Pinpoint the cell where the given text exists, returning its [X, Y] midpoint coordinate. 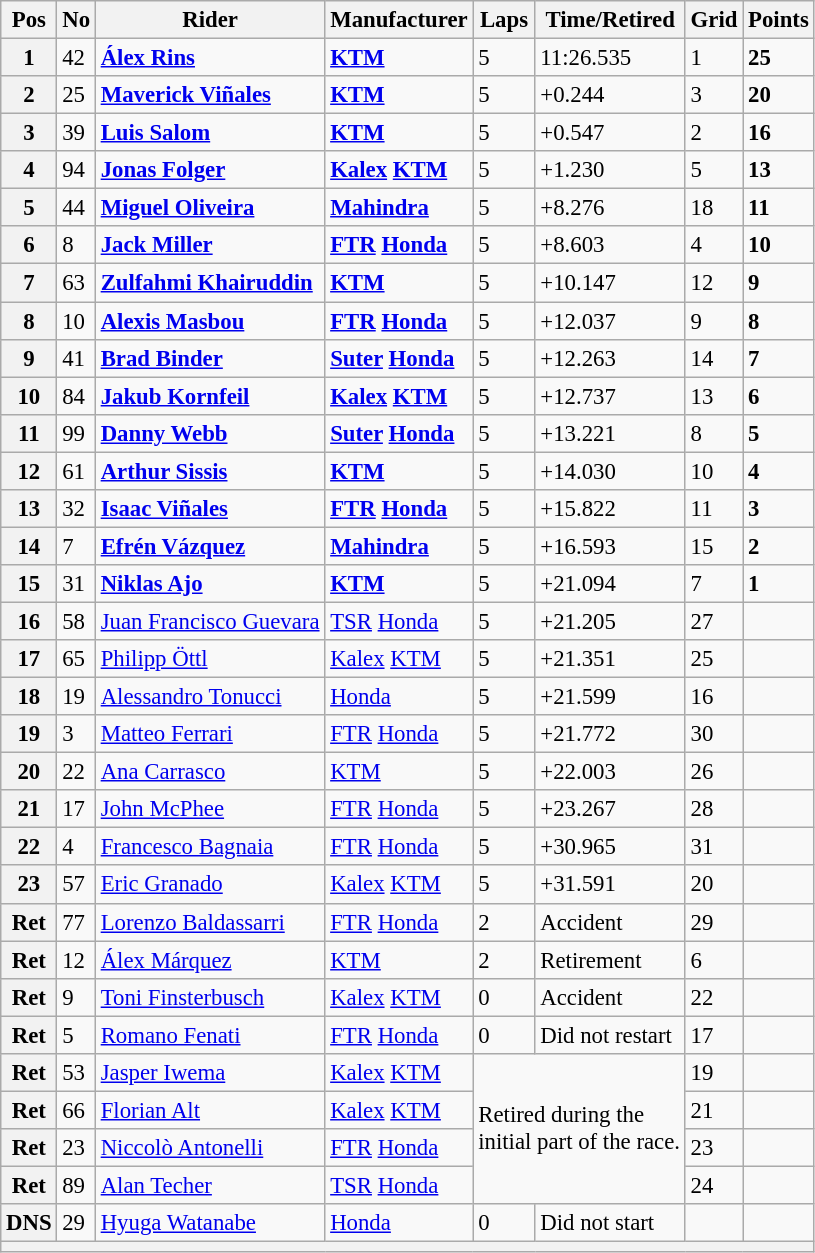
84 [76, 396]
89 [76, 1185]
+21.094 [610, 584]
+21.351 [610, 659]
Pos [29, 20]
65 [76, 659]
+12.037 [610, 321]
Francesco Bagnaia [210, 847]
24 [714, 1185]
Did not start [610, 1223]
Retirement [610, 960]
+12.263 [610, 358]
Ana Carrasco [210, 772]
42 [76, 58]
+21.205 [610, 621]
28 [714, 809]
Zulfahmi Khairuddin [210, 283]
+16.593 [610, 546]
+30.965 [610, 847]
Alan Techer [210, 1185]
Florian Alt [210, 1110]
Romano Fenati [210, 1035]
No [76, 20]
Brad Binder [210, 358]
Grid [714, 20]
Arthur Sissis [210, 471]
39 [76, 133]
Luis Salom [210, 133]
Toni Finsterbusch [210, 997]
94 [76, 170]
99 [76, 433]
Niklas Ajo [210, 584]
Points [778, 20]
+21.772 [610, 734]
+31.591 [610, 885]
Manufacturer [399, 20]
Eric Granado [210, 885]
Miguel Oliveira [210, 208]
27 [714, 621]
+10.147 [610, 283]
Alessandro Tonucci [210, 697]
Philipp Öttl [210, 659]
+21.599 [610, 697]
+13.221 [610, 433]
Matteo Ferrari [210, 734]
+0.244 [610, 95]
Jonas Folger [210, 170]
Álex Rins [210, 58]
DNS [29, 1223]
57 [76, 885]
+0.547 [610, 133]
+14.030 [610, 471]
30 [714, 734]
Laps [504, 20]
+12.737 [610, 396]
Lorenzo Baldassarri [210, 922]
Jasper Iwema [210, 1073]
32 [76, 509]
+15.822 [610, 509]
63 [76, 283]
41 [76, 358]
+8.603 [610, 245]
Álex Márquez [210, 960]
66 [76, 1110]
Efrén Vázquez [210, 546]
Isaac Viñales [210, 509]
+1.230 [610, 170]
Jack Miller [210, 245]
58 [76, 621]
Retired during theinitial part of the race. [579, 1129]
Alexis Masbou [210, 321]
61 [76, 471]
Time/Retired [610, 20]
Niccolò Antonelli [210, 1148]
11:26.535 [610, 58]
Did not restart [610, 1035]
Jakub Kornfeil [210, 396]
John McPhee [210, 809]
26 [714, 772]
Rider [210, 20]
Danny Webb [210, 433]
+8.276 [610, 208]
44 [76, 208]
77 [76, 922]
Juan Francisco Guevara [210, 621]
Hyuga Watanabe [210, 1223]
Maverick Viñales [210, 95]
53 [76, 1073]
+23.267 [610, 809]
+22.003 [610, 772]
